Pinpoint the cell where the given text exists, returning its [x, y] midpoint coordinate. 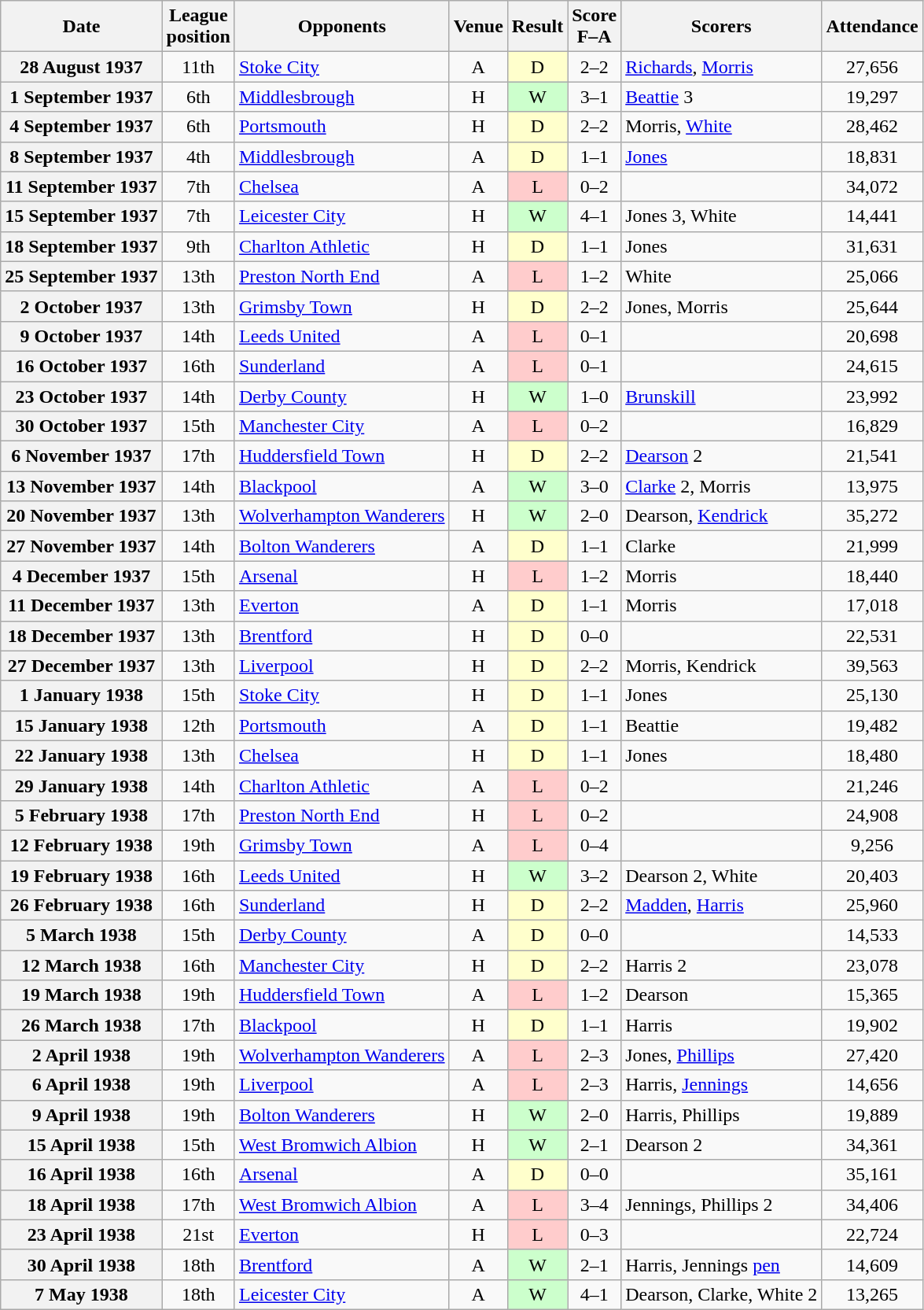
18,480 [872, 755]
Attendance [872, 27]
20,403 [872, 876]
26 March 1938 [82, 1025]
ScoreF–A [595, 27]
Jones, Morris [722, 306]
8 September 1937 [82, 157]
17,018 [872, 606]
14,441 [872, 216]
Harris 2 [722, 965]
13,975 [872, 486]
19 March 1938 [82, 995]
6 April 1938 [82, 1085]
Dearson 2, White [722, 876]
Leagueposition [198, 27]
34,072 [872, 186]
21,999 [872, 546]
3–1 [595, 97]
Scorers [722, 27]
15,365 [872, 995]
14,533 [872, 935]
11 September 1937 [82, 186]
2 April 1938 [82, 1055]
15 April 1938 [82, 1145]
24,908 [872, 815]
23,078 [872, 965]
25,960 [872, 906]
23 October 1937 [82, 396]
5 February 1938 [82, 815]
Harris, Jennings [722, 1085]
25 September 1937 [82, 276]
1–0 [595, 396]
3–4 [595, 1205]
15 September 1937 [82, 216]
Morris, White [722, 127]
27 December 1937 [82, 666]
3–0 [595, 486]
Clarke 2, Morris [722, 486]
0–4 [595, 845]
Clarke [722, 546]
24,615 [872, 366]
19,889 [872, 1115]
15 January 1938 [82, 725]
1 September 1937 [82, 97]
22,724 [872, 1234]
Richards, Morris [722, 67]
Dearson [722, 995]
Opponents [341, 27]
31,631 [872, 246]
Beattie [722, 725]
18 September 1937 [82, 246]
19,482 [872, 725]
16,829 [872, 426]
28,462 [872, 127]
13,265 [872, 1294]
Morris, Kendrick [722, 666]
Jennings, Phillips 2 [722, 1205]
16 April 1938 [82, 1175]
9 October 1937 [82, 336]
19,297 [872, 97]
18,440 [872, 576]
Dearson, Kendrick [722, 516]
Harris, Phillips [722, 1115]
14,609 [872, 1264]
Harris [722, 1025]
12th [198, 725]
23 April 1938 [82, 1234]
19,902 [872, 1025]
0–3 [595, 1234]
6 November 1937 [82, 456]
Madden, Harris [722, 906]
Jones, Phillips [722, 1055]
21,541 [872, 456]
22 January 1938 [82, 755]
21,246 [872, 785]
19 February 1938 [82, 876]
39,563 [872, 666]
30 April 1938 [82, 1264]
12 February 1938 [82, 845]
7 May 1938 [82, 1294]
9th [198, 246]
35,272 [872, 516]
12 March 1938 [82, 965]
11th [198, 67]
14,656 [872, 1085]
25,066 [872, 276]
White [722, 276]
23,992 [872, 396]
Date [82, 27]
18 December 1937 [82, 636]
Dearson, Clarke, White 2 [722, 1294]
26 February 1938 [82, 906]
29 January 1938 [82, 785]
Jones 3, White [722, 216]
27,656 [872, 67]
2 October 1937 [82, 306]
Venue [478, 27]
21st [198, 1234]
1 January 1938 [82, 696]
4 December 1937 [82, 576]
4th [198, 157]
9 April 1938 [82, 1115]
30 October 1937 [82, 426]
13 November 1937 [82, 486]
35,161 [872, 1175]
22,531 [872, 636]
27 November 1937 [82, 546]
4 September 1937 [82, 127]
5 March 1938 [82, 935]
Harris, Jennings pen [722, 1264]
25,644 [872, 306]
11 December 1937 [82, 606]
28 August 1937 [82, 67]
25,130 [872, 696]
27,420 [872, 1055]
9,256 [872, 845]
3–2 [595, 876]
18,831 [872, 157]
34,361 [872, 1145]
18 April 1938 [82, 1205]
16 October 1937 [82, 366]
Result [537, 27]
Beattie 3 [722, 97]
20,698 [872, 336]
Brunskill [722, 396]
34,406 [872, 1205]
20 November 1937 [82, 516]
